Provide the (x, y) coordinate of the cell's center where the given text is located.  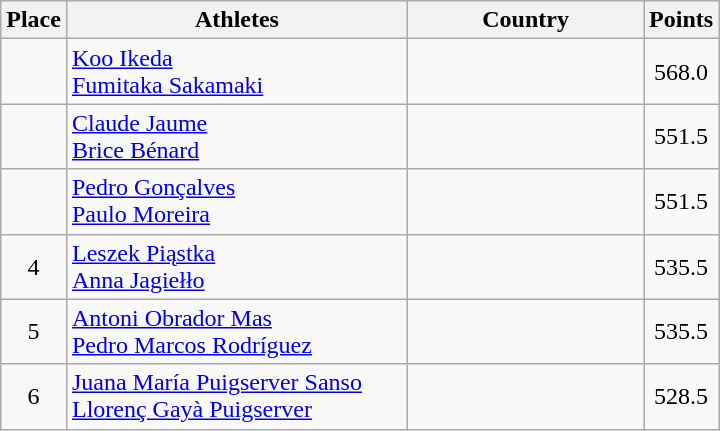
6 (34, 396)
4 (34, 266)
Leszek PiąstkaAnna Jagiełło (236, 266)
Place (34, 20)
568.0 (682, 72)
5 (34, 332)
Koo IkedaFumitaka Sakamaki (236, 72)
Athletes (236, 20)
528.5 (682, 396)
Antoni Obrador MasPedro Marcos Rodríguez (236, 332)
Claude JaumeBrice Bénard (236, 136)
Country (526, 20)
Pedro GonçalvesPaulo Moreira (236, 202)
Points (682, 20)
Juana María Puigserver SansoLlorenç Gayà Puigserver (236, 396)
